From the cell containing the given text, extract its center point as (X, Y) coordinate. 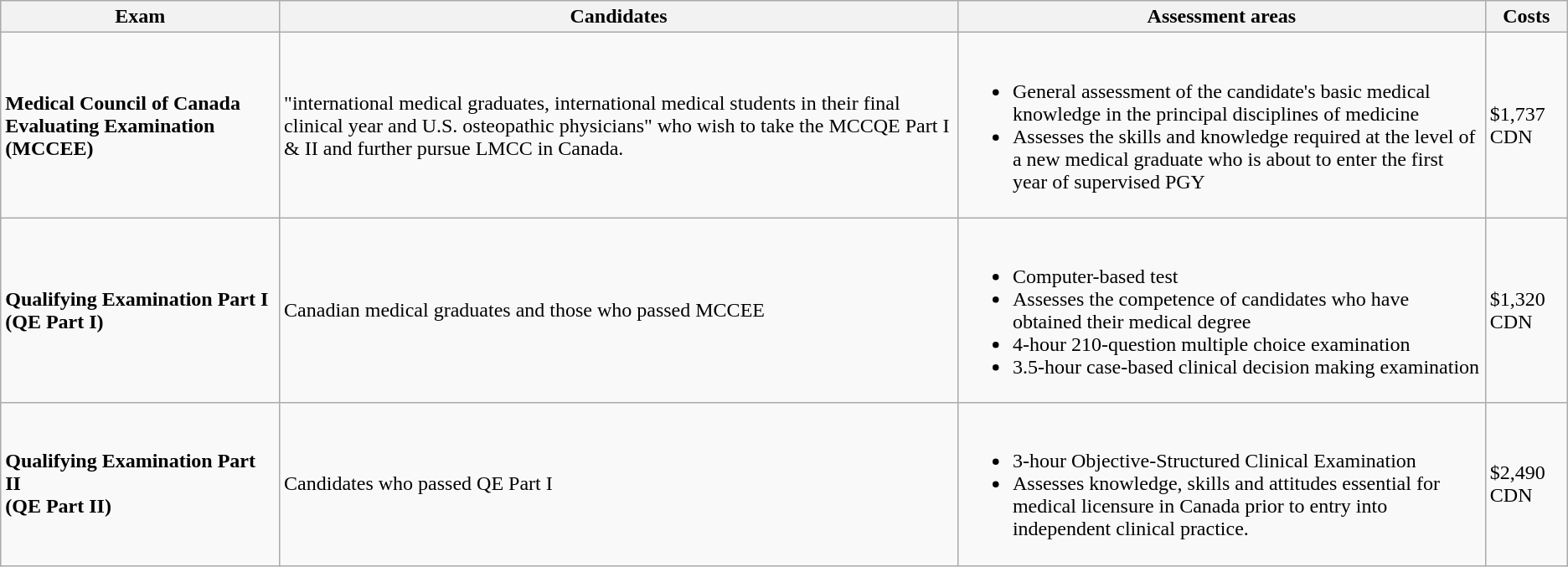
$1,737 CDN (1526, 126)
Qualifying Examination Part II(QE Part II) (141, 484)
Qualifying Examination Part I(QE Part I) (141, 310)
Candidates who passed QE Part I (619, 484)
$2,490 CDN (1526, 484)
Exam (141, 17)
Costs (1526, 17)
Canadian medical graduates and those who passed MCCEE (619, 310)
Medical Council of Canada Evaluating Examination (MCCEE) (141, 126)
$1,320 CDN (1526, 310)
Candidates (619, 17)
Assessment areas (1221, 17)
